Pinpoint the cell where the given text exists, returning its (X, Y) midpoint coordinate. 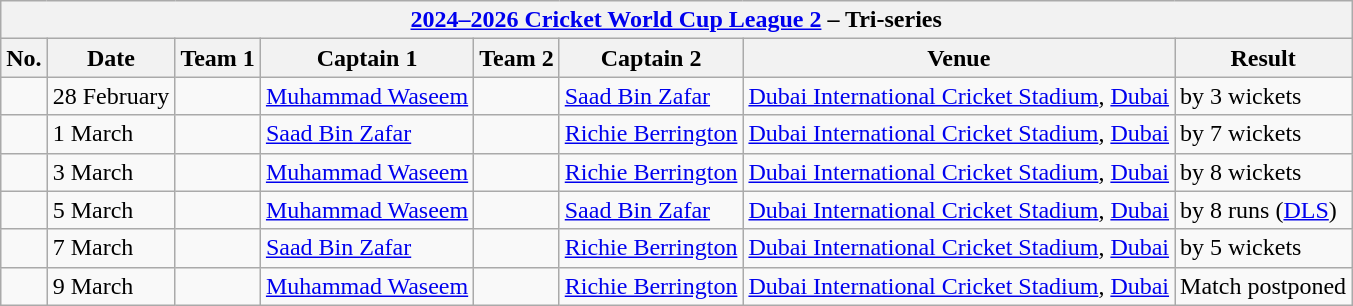
by 8 wickets (1264, 172)
by 3 wickets (1264, 96)
5 March (111, 210)
2024–2026 Cricket World Cup League 2 – Tri-series (676, 20)
No. (24, 58)
28 February (111, 96)
Venue (959, 58)
Team 2 (517, 58)
Team 1 (218, 58)
by 5 wickets (1264, 248)
1 March (111, 134)
Date (111, 58)
by 7 wickets (1264, 134)
Result (1264, 58)
by 8 runs (DLS) (1264, 210)
Captain 1 (366, 58)
3 March (111, 172)
Captain 2 (651, 58)
Match postponed (1264, 286)
9 March (111, 286)
7 March (111, 248)
